From the cell containing the given text, extract its center point as [x, y] coordinate. 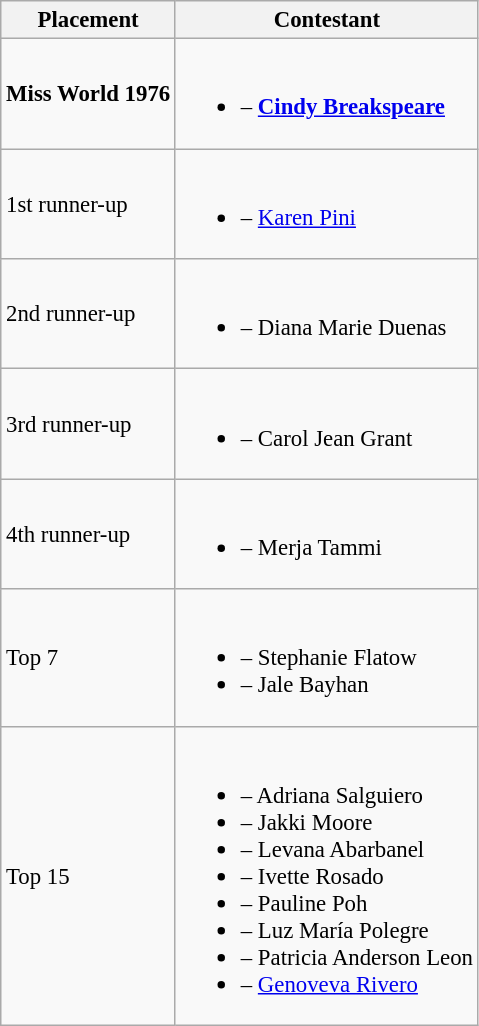
– Cindy Breakspeare [326, 94]
– Merja Tammi [326, 534]
Miss World 1976 [88, 94]
4th runner-up [88, 534]
2nd runner-up [88, 314]
– Carol Jean Grant [326, 424]
– Karen Pini [326, 204]
Top 7 [88, 658]
1st runner-up [88, 204]
3rd runner-up [88, 424]
– Adriana Salguiero – Jakki Moore – Levana Abarbanel – Ivette Rosado – Pauline Poh – Luz María Polegre – Patricia Anderson Leon – Genoveva Rivero [326, 876]
Placement [88, 20]
– Stephanie Flatow – Jale Bayhan [326, 658]
– Diana Marie Duenas [326, 314]
Contestant [326, 20]
Top 15 [88, 876]
